From the cell containing the given text, extract its center point as [x, y] coordinate. 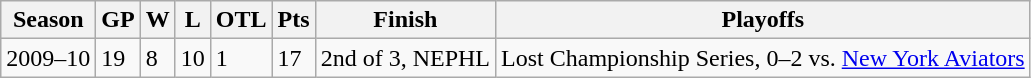
Finish [405, 20]
19 [118, 58]
Lost Championship Series, 0–2 vs. New York Aviators [764, 58]
Season [48, 20]
Playoffs [764, 20]
GP [118, 20]
OTL [241, 20]
2nd of 3, NEPHL [405, 58]
W [158, 20]
10 [192, 58]
1 [241, 58]
8 [158, 58]
17 [294, 58]
L [192, 20]
2009–10 [48, 58]
Pts [294, 20]
